Detect which cell encompasses the target text, then output its (X, Y) center coordinate. 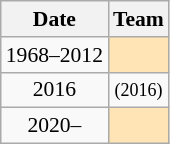
1968–2012 (54, 55)
Date (54, 19)
2020– (54, 126)
2016 (54, 90)
(2016) (138, 90)
Team (138, 19)
